Return the (x, y) coordinate for the center point of the cell that contains the specified text.  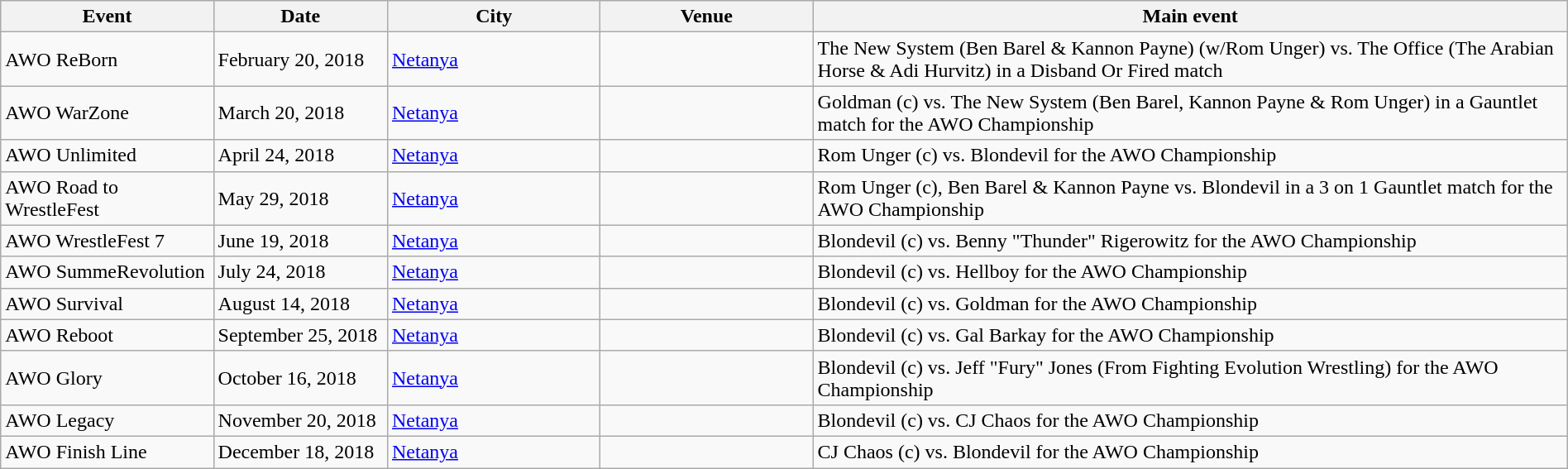
December 18, 2018 (300, 452)
Blondevil (c) vs. Benny "Thunder" Rigerowitz for the AWO Championship (1190, 241)
August 14, 2018 (300, 304)
March 20, 2018 (300, 112)
June 19, 2018 (300, 241)
Blondevil (c) vs. Goldman for the AWO Championship (1190, 304)
Event (108, 17)
Goldman (c) vs. The New System (Ben Barel, Kannon Payne & Rom Unger) in a Gauntlet match for the AWO Championship (1190, 112)
AWO SummeRevolution (108, 272)
Rom Unger (c) vs. Blondevil for the AWO Championship (1190, 156)
November 20, 2018 (300, 420)
Blondevil (c) vs. Gal Barkay for the AWO Championship (1190, 335)
Date (300, 17)
AWO Unlimited (108, 156)
Main event (1190, 17)
Blondevil (c) vs. CJ Chaos for the AWO Championship (1190, 420)
AWO Glory (108, 377)
The New System (Ben Barel & Kannon Payne) (w/Rom Unger) vs. The Office (The Arabian Horse & Adi Hurvitz) in a Disband Or Fired match (1190, 60)
July 24, 2018 (300, 272)
AWO Survival (108, 304)
Venue (706, 17)
AWO Finish Line (108, 452)
April 24, 2018 (300, 156)
AWO WarZone (108, 112)
AWO WrestleFest 7 (108, 241)
September 25, 2018 (300, 335)
CJ Chaos (c) vs. Blondevil for the AWO Championship (1190, 452)
AWO ReBorn (108, 60)
February 20, 2018 (300, 60)
City (493, 17)
October 16, 2018 (300, 377)
AWO Road to WrestleFest (108, 199)
Rom Unger (c), Ben Barel & Kannon Payne vs. Blondevil in a 3 on 1 Gauntlet match for the AWO Championship (1190, 199)
Blondevil (c) vs. Jeff "Fury" Jones (From Fighting Evolution Wrestling) for the AWO Championship (1190, 377)
Blondevil (c) vs. Hellboy for the AWO Championship (1190, 272)
AWO Legacy (108, 420)
May 29, 2018 (300, 199)
AWO Reboot (108, 335)
